For the text-containing cell, return its midpoint in (x, y) coordinate format. 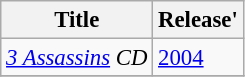
Title (77, 20)
Release' (198, 20)
3 Assassins CD (77, 58)
2004 (198, 58)
